Identify which cell holds the provided text, then report its (X, Y) central coordinate. 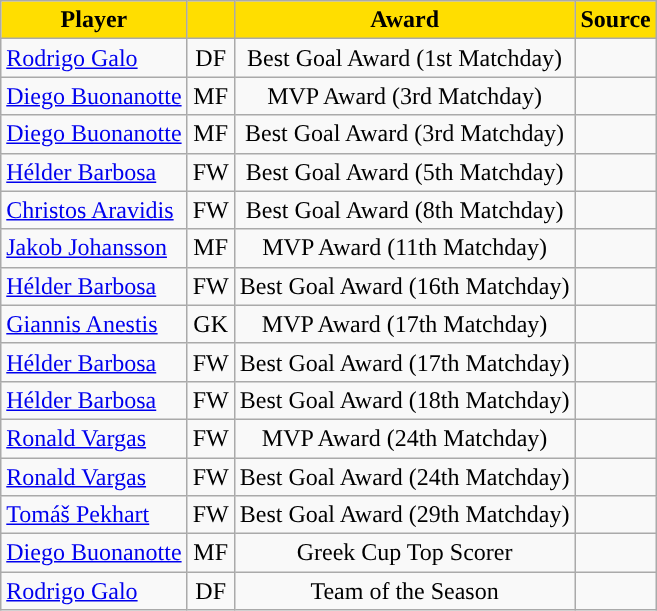
Source (616, 20)
MVP Award (24th Matchday) (404, 438)
Best Goal Award (24th Matchday) (404, 477)
Best Goal Award (16th Matchday) (404, 286)
Best Goal Award (29th Matchday) (404, 515)
Best Goal Award (3rd Matchday) (404, 134)
MVP Award (11th Matchday) (404, 248)
Best Goal Award (17th Matchday) (404, 362)
Tomáš Pekhart (94, 515)
GK (210, 324)
Best Goal Award (18th Matchday) (404, 400)
MVP Award (17th Matchday) (404, 324)
Christos Aravidis (94, 210)
Award (404, 20)
Giannis Anestis (94, 324)
Best Goal Award (1st Matchday) (404, 58)
Team of the Season (404, 591)
MVP Award (3rd Matchday) (404, 96)
Player (94, 20)
Greek Cup Top Scorer (404, 553)
Jakob Johansson (94, 248)
Best Goal Award (5th Matchday) (404, 172)
Best Goal Award (8th Matchday) (404, 210)
